Return the (X, Y) coordinate for the center point of the cell that contains the specified text.  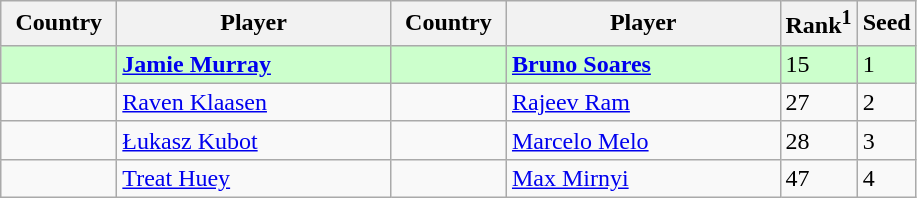
Rank1 (818, 24)
15 (818, 64)
27 (818, 102)
Bruno Soares (643, 64)
4 (886, 178)
47 (818, 178)
Jamie Murray (254, 64)
Raven Klaasen (254, 102)
Max Mirnyi (643, 178)
28 (818, 140)
Treat Huey (254, 178)
2 (886, 102)
Marcelo Melo (643, 140)
Łukasz Kubot (254, 140)
Seed (886, 24)
Rajeev Ram (643, 102)
1 (886, 64)
3 (886, 140)
